Output the [X, Y] coordinate of the center of the cell containing the given text.  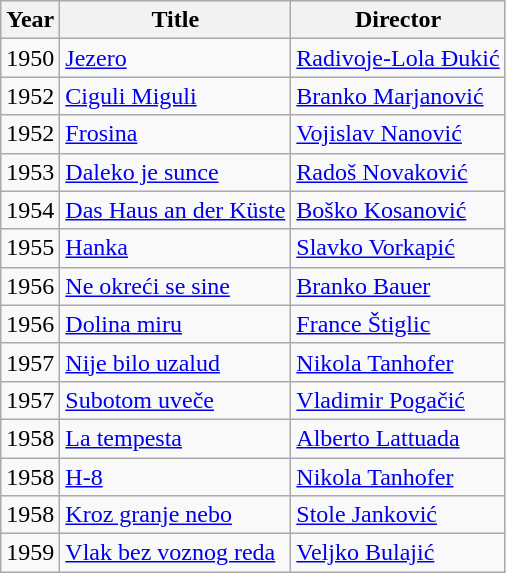
Frosina [176, 134]
1950 [30, 58]
Vojislav Nanović [398, 134]
Daleko je sunce [176, 172]
Nije bilo uzalud [176, 362]
La tempesta [176, 438]
Slavko Vorkapić [398, 248]
Title [176, 20]
Ne okreći se sine [176, 286]
Ciguli Miguli [176, 96]
1953 [30, 172]
1955 [30, 248]
Jezero [176, 58]
1954 [30, 210]
Dolina miru [176, 324]
Hanka [176, 248]
Radivoje-Lola Đukić [398, 58]
Kroz granje nebo [176, 515]
Branko Bauer [398, 286]
H-8 [176, 477]
1959 [30, 553]
Boško Kosanović [398, 210]
Vlak bez voznog reda [176, 553]
Radoš Novaković [398, 172]
Alberto Lattuada [398, 438]
Das Haus an der Küste [176, 210]
Branko Marjanović [398, 96]
Stole Janković [398, 515]
Director [398, 20]
Veljko Bulajić [398, 553]
Year [30, 20]
Subotom uveče [176, 400]
France Štiglic [398, 324]
Vladimir Pogačić [398, 400]
